Provide the (x, y) coordinate of the cell's center where the given text is located.  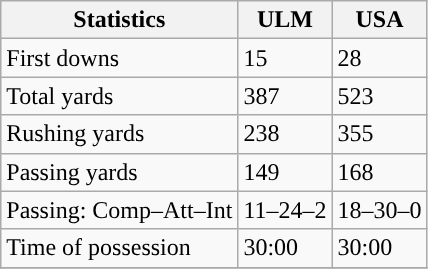
15 (285, 58)
238 (285, 134)
ULM (285, 20)
USA (380, 20)
355 (380, 134)
18–30–0 (380, 210)
11–24–2 (285, 210)
Total yards (120, 96)
Passing yards (120, 172)
Statistics (120, 20)
Passing: Comp–Att–Int (120, 210)
387 (285, 96)
Time of possession (120, 248)
149 (285, 172)
First downs (120, 58)
523 (380, 96)
28 (380, 58)
168 (380, 172)
Rushing yards (120, 134)
